Identify which cell holds the provided text, then report its [X, Y] central coordinate. 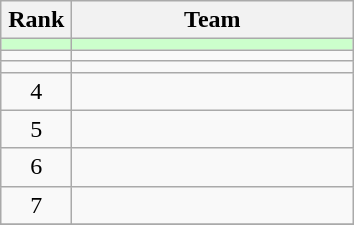
Team [212, 20]
4 [36, 91]
5 [36, 129]
6 [36, 167]
Rank [36, 20]
7 [36, 205]
